For the text-containing cell, return its midpoint in [x, y] coordinate format. 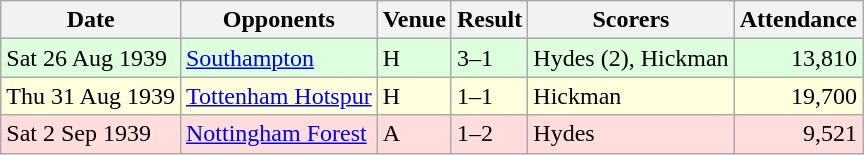
Tottenham Hotspur [278, 96]
9,521 [798, 134]
Scorers [631, 20]
1–1 [489, 96]
Sat 2 Sep 1939 [91, 134]
Southampton [278, 58]
3–1 [489, 58]
Hickman [631, 96]
1–2 [489, 134]
Thu 31 Aug 1939 [91, 96]
Venue [414, 20]
Date [91, 20]
Opponents [278, 20]
Nottingham Forest [278, 134]
Sat 26 Aug 1939 [91, 58]
13,810 [798, 58]
Hydes (2), Hickman [631, 58]
19,700 [798, 96]
Result [489, 20]
A [414, 134]
Hydes [631, 134]
Attendance [798, 20]
